Output the [X, Y] coordinate of the center of the cell containing the given text.  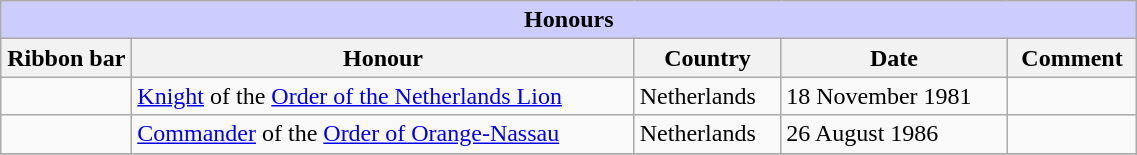
Country [708, 58]
Date [894, 58]
Commander of the Order of Orange-Nassau [383, 134]
26 August 1986 [894, 134]
18 November 1981 [894, 96]
Honour [383, 58]
Ribbon bar [66, 58]
Honours [569, 20]
Comment [1072, 58]
Knight of the Order of the Netherlands Lion [383, 96]
